Output the [X, Y] coordinate of the center of the cell containing the given text.  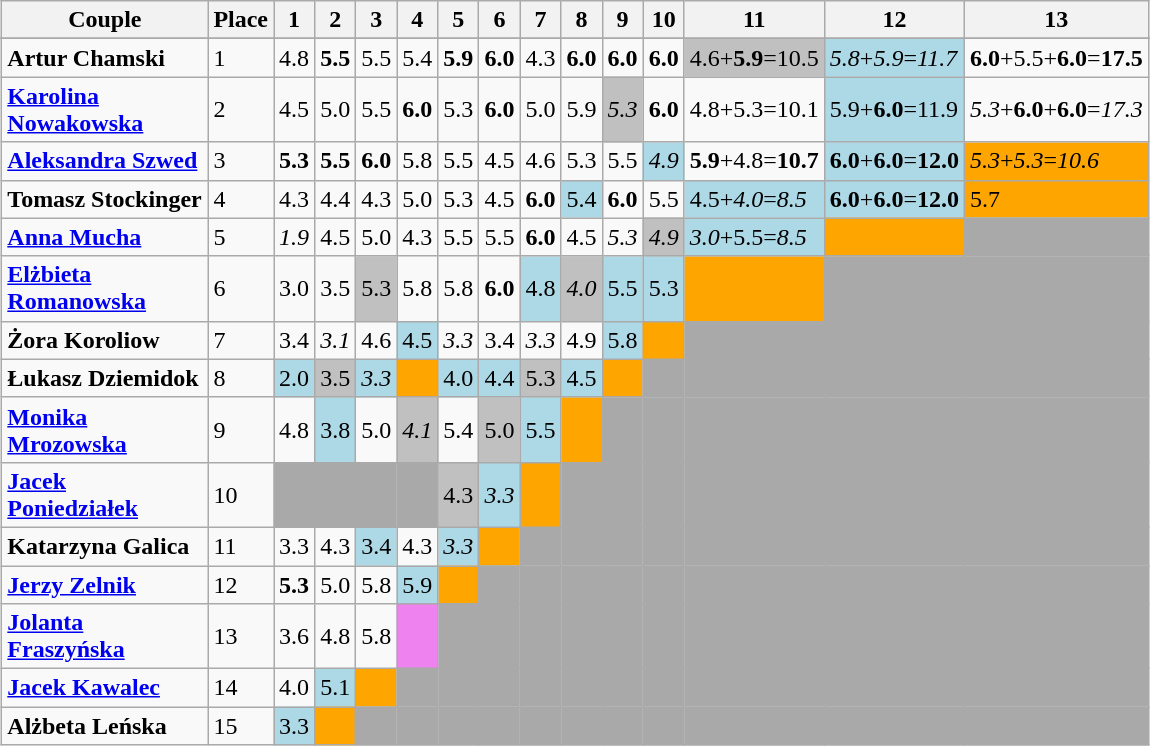
Artur Chamski [105, 58]
3.8 [336, 430]
4.8+5.3=10.1 [754, 110]
Aleksandra Szwed [105, 161]
Couple [105, 20]
4.6+5.9=10.5 [754, 58]
2.0 [294, 378]
1.9 [294, 237]
5.9+6.0=11.9 [894, 110]
Place [241, 20]
Jerzy Zelnik [105, 585]
3.6 [294, 636]
6.0+5.5+6.0=17.5 [1056, 58]
3.1 [336, 340]
Karolina Nowakowska [105, 110]
Katarzyna Galica [105, 546]
14 [241, 688]
Żora Koroliow [105, 340]
Jolanta Fraszyńska [105, 636]
5.9+4.8=10.7 [754, 161]
5.7 [1056, 199]
5.8+5.9=11.7 [894, 58]
Tomasz Stockinger [105, 199]
Jacek Poniedziałek [105, 494]
3.0+5.5=8.5 [754, 237]
15 [241, 726]
5.1 [336, 688]
Jacek Kawalec [105, 688]
5.3+5.3=10.6 [1056, 161]
Monika Mrozowska [105, 430]
Anna Mucha [105, 237]
5.3+6.0+6.0=17.3 [1056, 110]
Łukasz Dziemidok [105, 378]
Alżbeta Leńska [105, 726]
4.5+4.0=8.5 [754, 199]
Elżbieta Romanowska [105, 288]
4.1 [418, 430]
3.0 [294, 288]
